Pinpoint the cell where the given text exists, returning its [X, Y] midpoint coordinate. 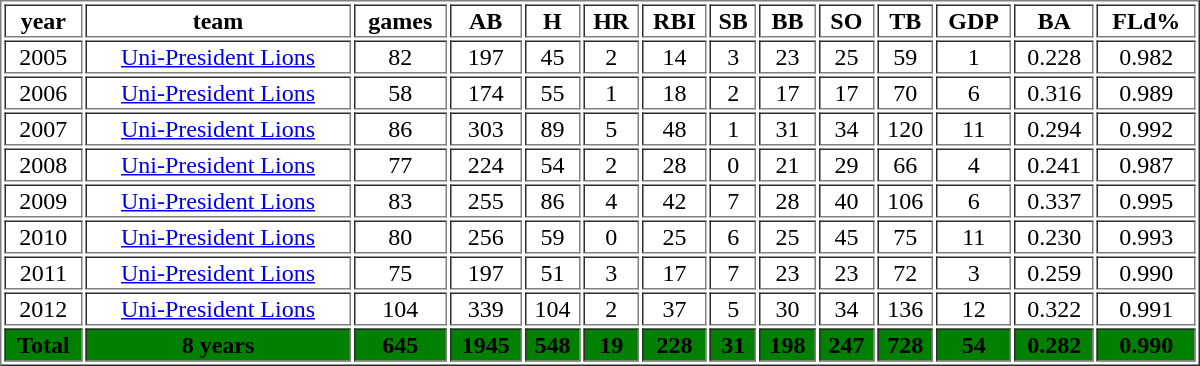
BB [788, 20]
256 [486, 236]
48 [674, 128]
224 [486, 164]
120 [905, 128]
0.241 [1054, 164]
728 [905, 344]
H [553, 20]
247 [846, 344]
198 [788, 344]
42 [674, 200]
0.992 [1146, 128]
19 [611, 344]
2010 [43, 236]
0.282 [1054, 344]
2005 [43, 56]
80 [400, 236]
2009 [43, 200]
548 [553, 344]
645 [400, 344]
72 [905, 272]
TB [905, 20]
0.322 [1054, 308]
0.982 [1146, 56]
89 [553, 128]
0.259 [1054, 272]
0.993 [1146, 236]
Total [43, 344]
8 years [218, 344]
37 [674, 308]
21 [788, 164]
HR [611, 20]
55 [553, 92]
228 [674, 344]
77 [400, 164]
0.294 [1054, 128]
2006 [43, 92]
SB [734, 20]
0.987 [1146, 164]
AB [486, 20]
BA [1054, 20]
51 [553, 272]
year [43, 20]
games [400, 20]
0.337 [1054, 200]
0.989 [1146, 92]
12 [974, 308]
0.316 [1054, 92]
70 [905, 92]
174 [486, 92]
RBI [674, 20]
0.995 [1146, 200]
303 [486, 128]
1945 [486, 344]
2012 [43, 308]
339 [486, 308]
58 [400, 92]
30 [788, 308]
82 [400, 56]
0.228 [1054, 56]
136 [905, 308]
83 [400, 200]
66 [905, 164]
106 [905, 200]
255 [486, 200]
0.230 [1054, 236]
FLd% [1146, 20]
18 [674, 92]
2007 [43, 128]
team [218, 20]
2011 [43, 272]
29 [846, 164]
GDP [974, 20]
2008 [43, 164]
0.991 [1146, 308]
40 [846, 200]
SO [846, 20]
14 [674, 56]
